Provide the [x, y] coordinate of the cell's center where the given text is located.  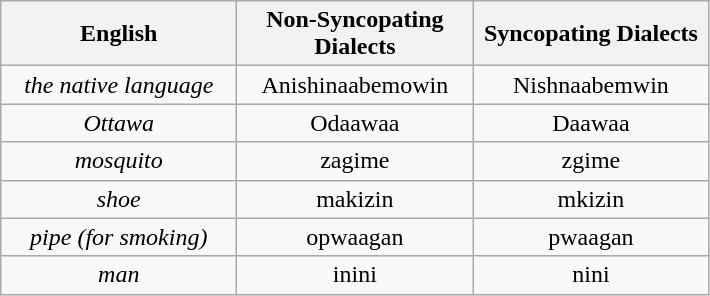
Nishnaabemwin [591, 85]
mosquito [119, 161]
man [119, 275]
Non-Syncopating Dialects [355, 34]
Anishinaabemowin [355, 85]
shoe [119, 199]
the native language [119, 85]
pipe (for smoking) [119, 237]
Daawaa [591, 123]
English [119, 34]
makizin [355, 199]
Odaawaa [355, 123]
nini [591, 275]
zagime [355, 161]
Ottawa [119, 123]
opwaagan [355, 237]
pwaagan [591, 237]
Syncopating Dialects [591, 34]
zgime [591, 161]
mkizin [591, 199]
inini [355, 275]
